Determine the (x, y) coordinate at the center of the cell enclosing the given text.  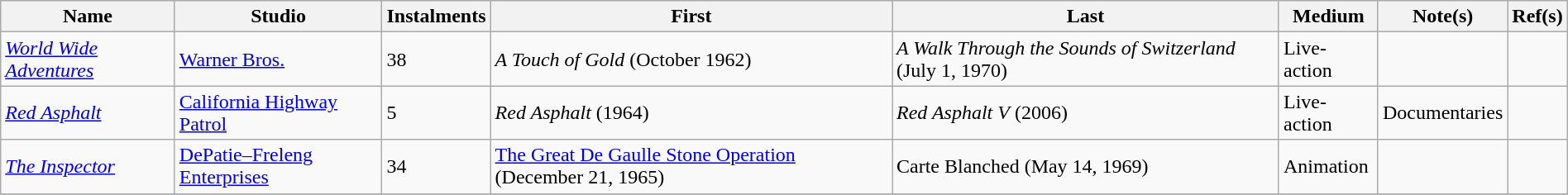
38 (437, 59)
A Walk Through the Sounds of Switzerland (July 1, 1970) (1085, 59)
DePatie–Freleng Enterprises (278, 167)
Studio (278, 17)
5 (437, 112)
Red Asphalt (1964) (691, 112)
Red Asphalt V (2006) (1085, 112)
Animation (1328, 167)
Warner Bros. (278, 59)
34 (437, 167)
California Highway Patrol (278, 112)
Documentaries (1442, 112)
A Touch of Gold (October 1962) (691, 59)
Ref(s) (1537, 17)
Name (88, 17)
The Inspector (88, 167)
Medium (1328, 17)
Instalments (437, 17)
The Great De Gaulle Stone Operation (December 21, 1965) (691, 167)
Red Asphalt (88, 112)
Carte Blanched (May 14, 1969) (1085, 167)
First (691, 17)
Last (1085, 17)
Note(s) (1442, 17)
World Wide Adventures (88, 59)
